Return the (x, y) coordinate for the center point of the cell that contains the specified text.  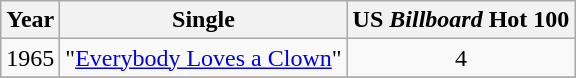
Year (30, 20)
US Billboard Hot 100 (461, 20)
"Everybody Loves a Clown" (204, 58)
Single (204, 20)
1965 (30, 58)
4 (461, 58)
